Search for the cell housing the specified text and yield its [X, Y] center coordinate. 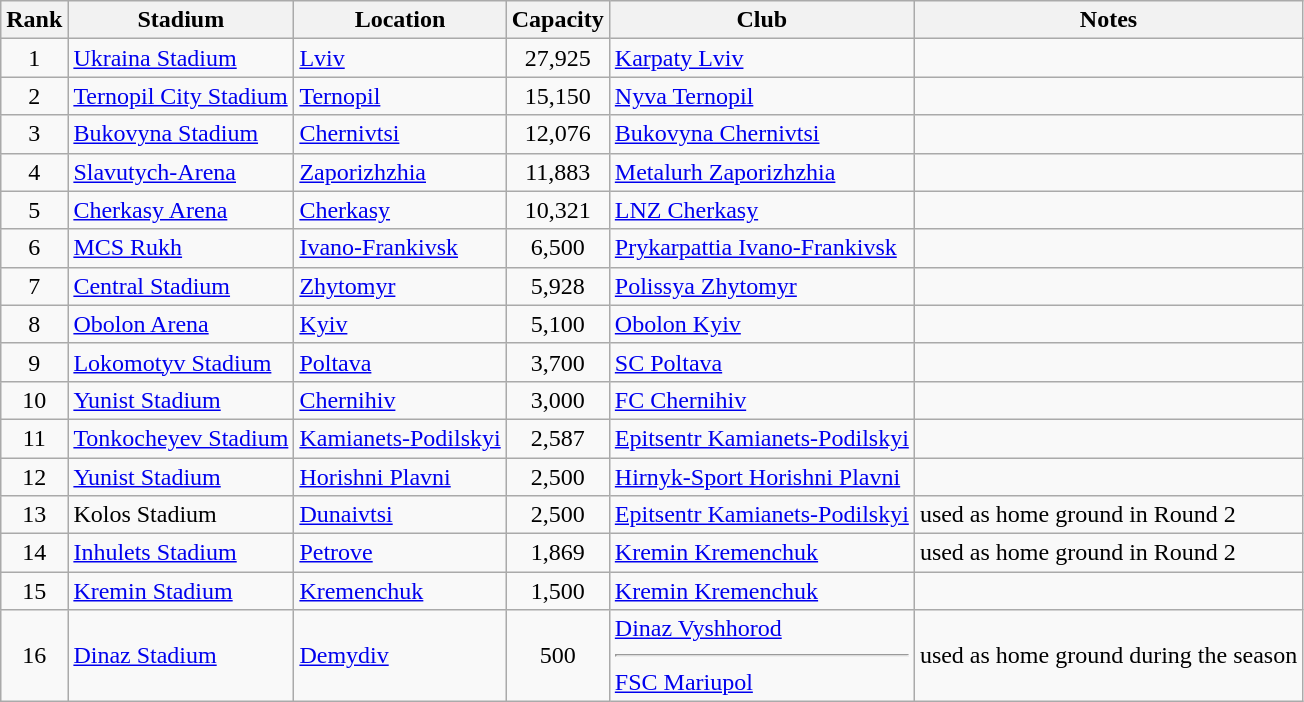
Prykarpattia Ivano-Frankivsk [762, 248]
Ternopil City Stadium [181, 96]
Club [762, 20]
Lokomotyv Stadium [181, 362]
2 [34, 96]
Notes [1108, 20]
10 [34, 400]
Bukovyna Stadium [181, 134]
Dinaz VyshhorodFSC Mariupol [762, 656]
Ukraina Stadium [181, 58]
Cherkasy [400, 210]
Nyva Ternopil [762, 96]
Karpaty Lviv [762, 58]
Kolos Stadium [181, 515]
Obolon Arena [181, 324]
12 [34, 477]
Metalurh Zaporizhzhia [762, 172]
16 [34, 656]
Chernivtsi [400, 134]
Horishni Plavni [400, 477]
MCS Rukh [181, 248]
Rank [34, 20]
11 [34, 438]
Tonkocheyev Stadium [181, 438]
9 [34, 362]
FC Chernihiv [762, 400]
4 [34, 172]
7 [34, 286]
11,883 [558, 172]
3,700 [558, 362]
LNZ Cherkasy [762, 210]
1 [34, 58]
Dunaivtsi [400, 515]
1,500 [558, 591]
Ivano-Frankivsk [400, 248]
8 [34, 324]
Stadium [181, 20]
27,925 [558, 58]
Chernihiv [400, 400]
Obolon Kyiv [762, 324]
SC Poltava [762, 362]
Ternopil [400, 96]
15,150 [558, 96]
15 [34, 591]
6,500 [558, 248]
Poltava [400, 362]
Zaporizhzhia [400, 172]
Location [400, 20]
Inhulets Stadium [181, 553]
Slavutych-Arena [181, 172]
Polissya Zhytomyr [762, 286]
Bukovyna Chernivtsi [762, 134]
Lviv [400, 58]
3 [34, 134]
Kamianets-Podilskyi [400, 438]
Kyiv [400, 324]
Zhytomyr [400, 286]
Hirnyk-Sport Horishni Plavni [762, 477]
Capacity [558, 20]
Kremin Stadium [181, 591]
5,928 [558, 286]
5 [34, 210]
Cherkasy Arena [181, 210]
13 [34, 515]
Dinaz Stadium [181, 656]
used as home ground during the season [1108, 656]
12,076 [558, 134]
3,000 [558, 400]
Petrove [400, 553]
Central Stadium [181, 286]
14 [34, 553]
Kremenchuk [400, 591]
1,869 [558, 553]
2,587 [558, 438]
6 [34, 248]
10,321 [558, 210]
5,100 [558, 324]
500 [558, 656]
Demydiv [400, 656]
